From the cell containing the given text, extract its center point as (X, Y) coordinate. 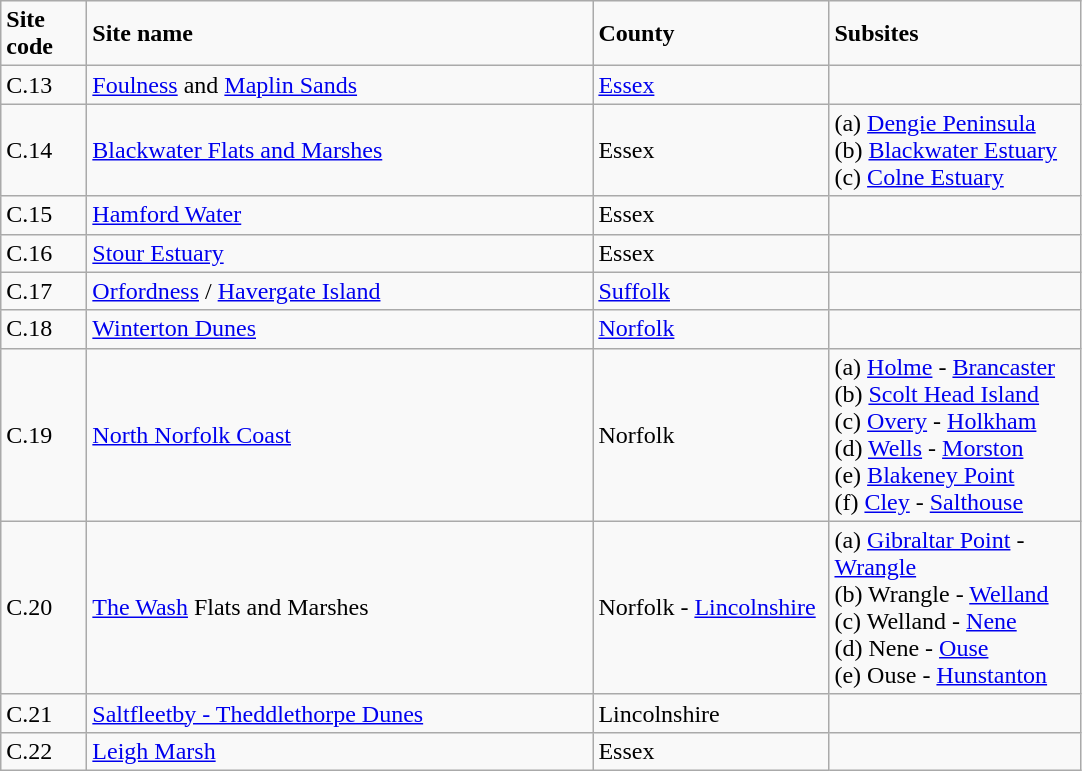
(a) Gibraltar Point - Wrangle (b) Wrangle - Welland (c) Welland - Nene (d) Nene - Ouse (e) Ouse - Hunstanton (954, 608)
C.20 (44, 608)
C.16 (44, 253)
(a) Holme - Brancaster (b) Scolt Head Island (c) Overy - Holkham (d) Wells - Morston (e) Blakeney Point (f) Cley - Salthouse (954, 434)
C.13 (44, 85)
The Wash Flats and Marshes (340, 608)
Lincolnshire (711, 713)
County (711, 34)
Suffolk (711, 291)
Foulness and Maplin Sands (340, 85)
Leigh Marsh (340, 751)
C.22 (44, 751)
Stour Estuary (340, 253)
C.19 (44, 434)
C.17 (44, 291)
Winterton Dunes (340, 329)
Blackwater Flats and Marshes (340, 150)
Orfordness / Havergate Island (340, 291)
North Norfolk Coast (340, 434)
Norfolk - Lincolnshire (711, 608)
Site code (44, 34)
C.21 (44, 713)
(a) Dengie Peninsula (b) Blackwater Estuary (c) Colne Estuary (954, 150)
C.18 (44, 329)
C.15 (44, 215)
Hamford Water (340, 215)
Subsites (954, 34)
C.14 (44, 150)
Site name (340, 34)
Saltfleetby - Theddlethorpe Dunes (340, 713)
